Locate the cell with the specified text and output its (x, y) center coordinate. 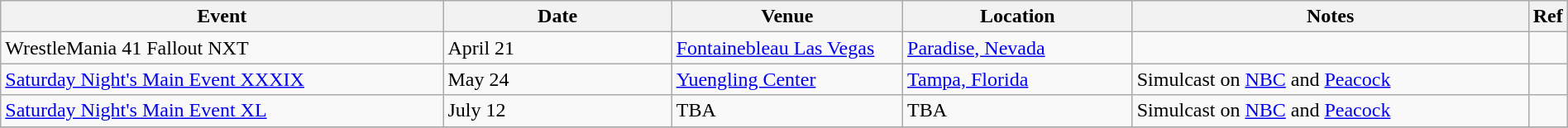
Fontainebleau Las Vegas (787, 48)
Event (222, 17)
Venue (787, 17)
Saturday Night's Main Event XXXIX (222, 79)
April 21 (557, 48)
Yuengling Center (787, 79)
Date (557, 17)
Ref (1548, 17)
Location (1018, 17)
WrestleMania 41 Fallout NXT (222, 48)
July 12 (557, 111)
Notes (1330, 17)
Paradise, Nevada (1018, 48)
May 24 (557, 79)
Tampa, Florida (1018, 79)
Saturday Night's Main Event XL (222, 111)
